Identify which cell holds the provided text, then report its [X, Y] central coordinate. 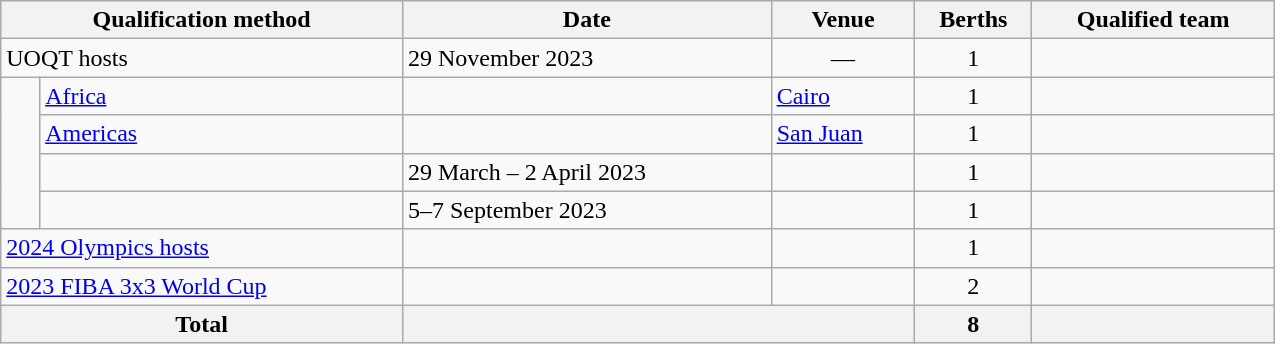
8 [974, 324]
Qualified team [1153, 20]
Africa [222, 96]
Cairo [843, 96]
5–7 September 2023 [586, 210]
2023 FIBA 3x3 World Cup [202, 286]
2024 Olympics hosts [202, 248]
29 November 2023 [586, 58]
Berths [974, 20]
Date [586, 20]
— [843, 58]
Qualification method [202, 20]
San Juan [843, 134]
Total [202, 324]
29 March – 2 April 2023 [586, 172]
Americas [222, 134]
Venue [843, 20]
UOQT hosts [202, 58]
2 [974, 286]
